Determine the (X, Y) coordinate at the center of the cell enclosing the given text.  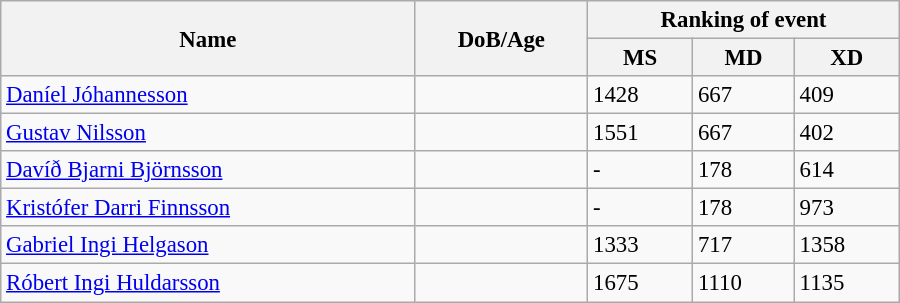
1135 (846, 283)
Gustav Nilsson (208, 133)
1675 (640, 283)
Gabriel Ingi Helgason (208, 245)
Róbert Ingi Huldarsson (208, 283)
DoB/Age (502, 38)
409 (846, 95)
Ranking of event (744, 20)
MD (744, 58)
402 (846, 133)
973 (846, 208)
XD (846, 58)
717 (744, 245)
1551 (640, 133)
1358 (846, 245)
Kristófer Darri Finnsson (208, 208)
614 (846, 170)
Daníel Jóhannesson (208, 95)
1428 (640, 95)
Davíð Bjarni Björnsson (208, 170)
MS (640, 58)
1110 (744, 283)
Name (208, 38)
1333 (640, 245)
